Extract the (x, y) coordinate from the center of the cell holding the provided text.  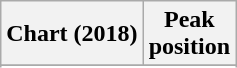
Peak position (189, 34)
Chart (2018) (72, 34)
